From the cell containing the given text, extract its center point as [X, Y] coordinate. 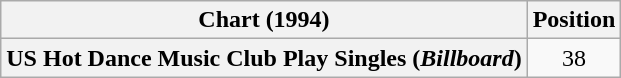
US Hot Dance Music Club Play Singles (Billboard) [264, 58]
Position [574, 20]
Chart (1994) [264, 20]
38 [574, 58]
